Provide the [X, Y] coordinate of the cell's center where the given text is located.  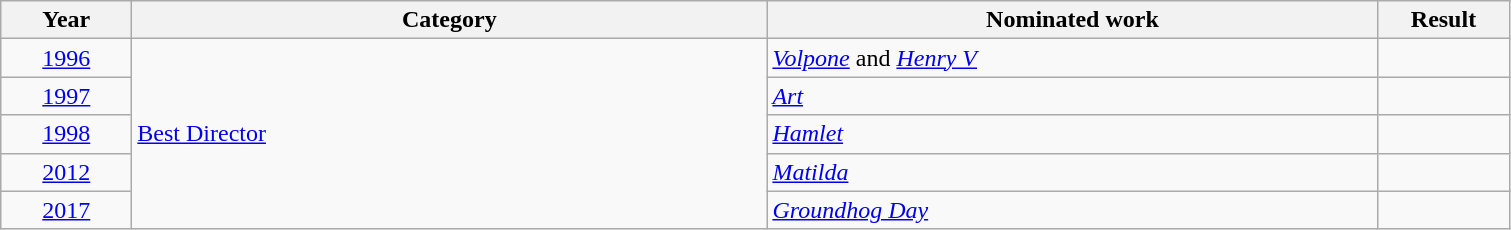
Year [66, 20]
1997 [66, 96]
2017 [66, 210]
2012 [66, 172]
Volpone and Henry V [1072, 58]
1996 [66, 58]
Nominated work [1072, 20]
Result [1444, 20]
Art [1072, 96]
Hamlet [1072, 134]
Groundhog Day [1072, 210]
Matilda [1072, 172]
1998 [66, 134]
Category [450, 20]
Best Director [450, 134]
